For the text-containing cell, return its midpoint in (X, Y) coordinate format. 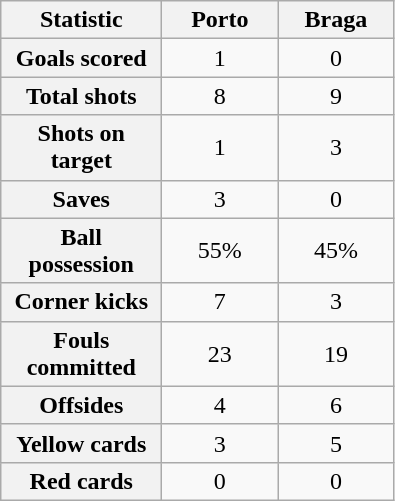
Fouls committed (82, 354)
Saves (82, 199)
9 (336, 96)
45% (336, 250)
Shots on target (82, 148)
4 (220, 405)
Statistic (82, 20)
Offsides (82, 405)
7 (220, 302)
Red cards (82, 481)
6 (336, 405)
23 (220, 354)
Porto (220, 20)
8 (220, 96)
Braga (336, 20)
19 (336, 354)
5 (336, 443)
Corner kicks (82, 302)
Total shots (82, 96)
Yellow cards (82, 443)
Ball possession (82, 250)
Goals scored (82, 58)
55% (220, 250)
